Return the [X, Y] coordinate for the center point of the cell that contains the specified text.  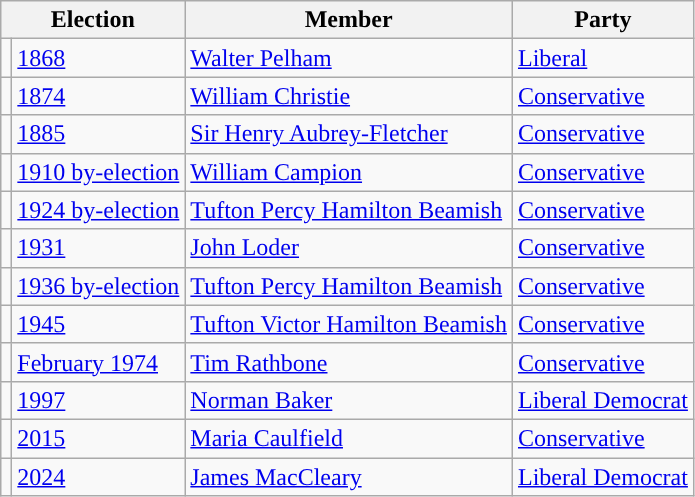
Walter Pelham [349, 58]
Maria Caulfield [349, 438]
2024 [98, 477]
1924 by-election [98, 210]
Norman Baker [349, 400]
John Loder [349, 248]
1997 [98, 400]
Sir Henry Aubrey-Fletcher [349, 134]
Tufton Victor Hamilton Beamish [349, 324]
1885 [98, 134]
1945 [98, 324]
February 1974 [98, 362]
2015 [98, 438]
Liberal [602, 58]
William Christie [349, 96]
1936 by-election [98, 286]
1931 [98, 248]
William Campion [349, 172]
Party [602, 20]
1868 [98, 58]
Member [349, 20]
Tim Rathbone [349, 362]
1874 [98, 96]
James MacCleary [349, 477]
Election [93, 20]
1910 by-election [98, 172]
